Pinpoint the cell where the given text exists, returning its [x, y] midpoint coordinate. 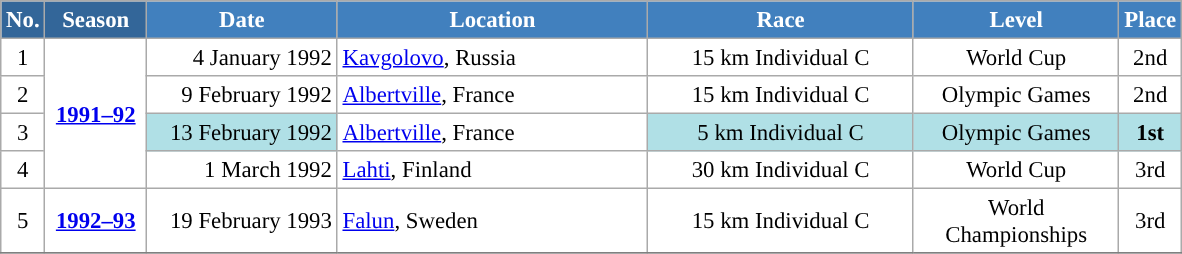
1 March 1992 [242, 170]
Kavgolovo, Russia [492, 58]
5 km Individual C [781, 133]
3 [23, 133]
1st [1150, 133]
Lahti, Finland [492, 170]
19 February 1993 [242, 222]
2 [23, 95]
30 km Individual C [781, 170]
Date [242, 20]
1 [23, 58]
4 [23, 170]
9 February 1992 [242, 95]
Race [781, 20]
5 [23, 222]
1992–93 [96, 222]
Season [96, 20]
Place [1150, 20]
1991–92 [96, 114]
13 February 1992 [242, 133]
No. [23, 20]
Level [1016, 20]
Location [492, 20]
Falun, Sweden [492, 222]
4 January 1992 [242, 58]
World Championships [1016, 222]
